Detect which cell encompasses the target text, then output its (X, Y) center coordinate. 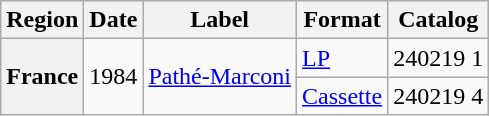
Catalog (438, 20)
Region (42, 20)
LP (342, 58)
Pathé-Marconi (220, 77)
Cassette (342, 96)
Format (342, 20)
France (42, 77)
1984 (114, 77)
Label (220, 20)
Date (114, 20)
240219 4 (438, 96)
240219 1 (438, 58)
